Find where the given text appears and provide that cell's center as (x, y) coordinate. 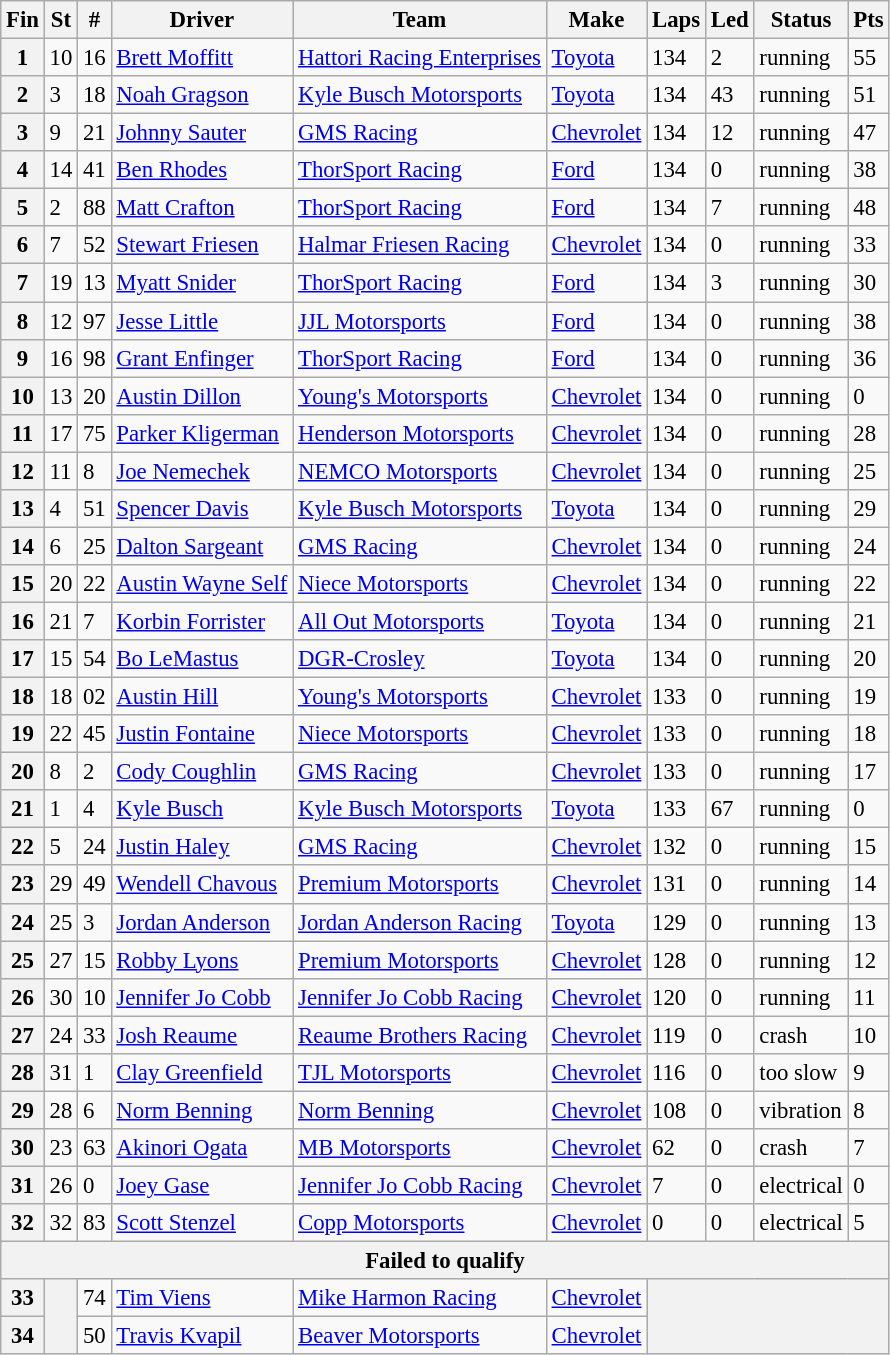
Joey Gase (202, 1185)
119 (676, 1035)
Akinori Ogata (202, 1148)
45 (94, 734)
NEMCO Motorsports (420, 471)
Robby Lyons (202, 960)
Jordan Anderson (202, 922)
47 (868, 133)
MB Motorsports (420, 1148)
36 (868, 358)
Jennifer Jo Cobb (202, 997)
108 (676, 1110)
Led (730, 20)
Ben Rhodes (202, 170)
Matt Crafton (202, 208)
Clay Greenfield (202, 1073)
43 (730, 95)
Korbin Forrister (202, 621)
Reaume Brothers Racing (420, 1035)
Pts (868, 20)
JJL Motorsports (420, 321)
Spencer Davis (202, 509)
52 (94, 245)
55 (868, 58)
49 (94, 885)
DGR-Crosley (420, 659)
Copp Motorsports (420, 1223)
41 (94, 170)
Jesse Little (202, 321)
Johnny Sauter (202, 133)
97 (94, 321)
Driver (202, 20)
Joe Nemechek (202, 471)
# (94, 20)
too slow (801, 1073)
vibration (801, 1110)
Kyle Busch (202, 809)
Tim Viens (202, 1298)
63 (94, 1148)
88 (94, 208)
83 (94, 1223)
128 (676, 960)
Scott Stenzel (202, 1223)
Team (420, 20)
Brett Moffitt (202, 58)
129 (676, 922)
Austin Dillon (202, 396)
Travis Kvapil (202, 1336)
62 (676, 1148)
74 (94, 1298)
Myatt Snider (202, 283)
Status (801, 20)
Beaver Motorsports (420, 1336)
Noah Gragson (202, 95)
All Out Motorsports (420, 621)
Make (596, 20)
Fin (23, 20)
48 (868, 208)
Austin Hill (202, 697)
Justin Fontaine (202, 734)
98 (94, 358)
131 (676, 885)
116 (676, 1073)
Josh Reaume (202, 1035)
54 (94, 659)
34 (23, 1336)
Jordan Anderson Racing (420, 922)
132 (676, 847)
Dalton Sargeant (202, 546)
Mike Harmon Racing (420, 1298)
TJL Motorsports (420, 1073)
St (60, 20)
Henderson Motorsports (420, 433)
Parker Kligerman (202, 433)
Bo LeMastus (202, 659)
67 (730, 809)
Halmar Friesen Racing (420, 245)
Cody Coughlin (202, 772)
Stewart Friesen (202, 245)
Failed to qualify (445, 1261)
Laps (676, 20)
50 (94, 1336)
Wendell Chavous (202, 885)
Justin Haley (202, 847)
02 (94, 697)
Hattori Racing Enterprises (420, 58)
Grant Enfinger (202, 358)
Austin Wayne Self (202, 584)
120 (676, 997)
75 (94, 433)
